Search for the cell housing the specified text and yield its (x, y) center coordinate. 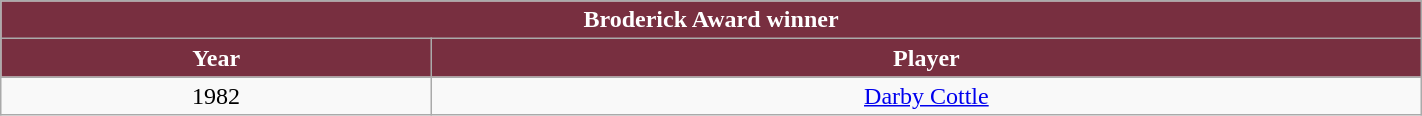
Broderick Award winner (711, 20)
1982 (216, 96)
Year (216, 58)
Player (927, 58)
Darby Cottle (927, 96)
